Extract the (X, Y) coordinate from the center of the cell holding the provided text.  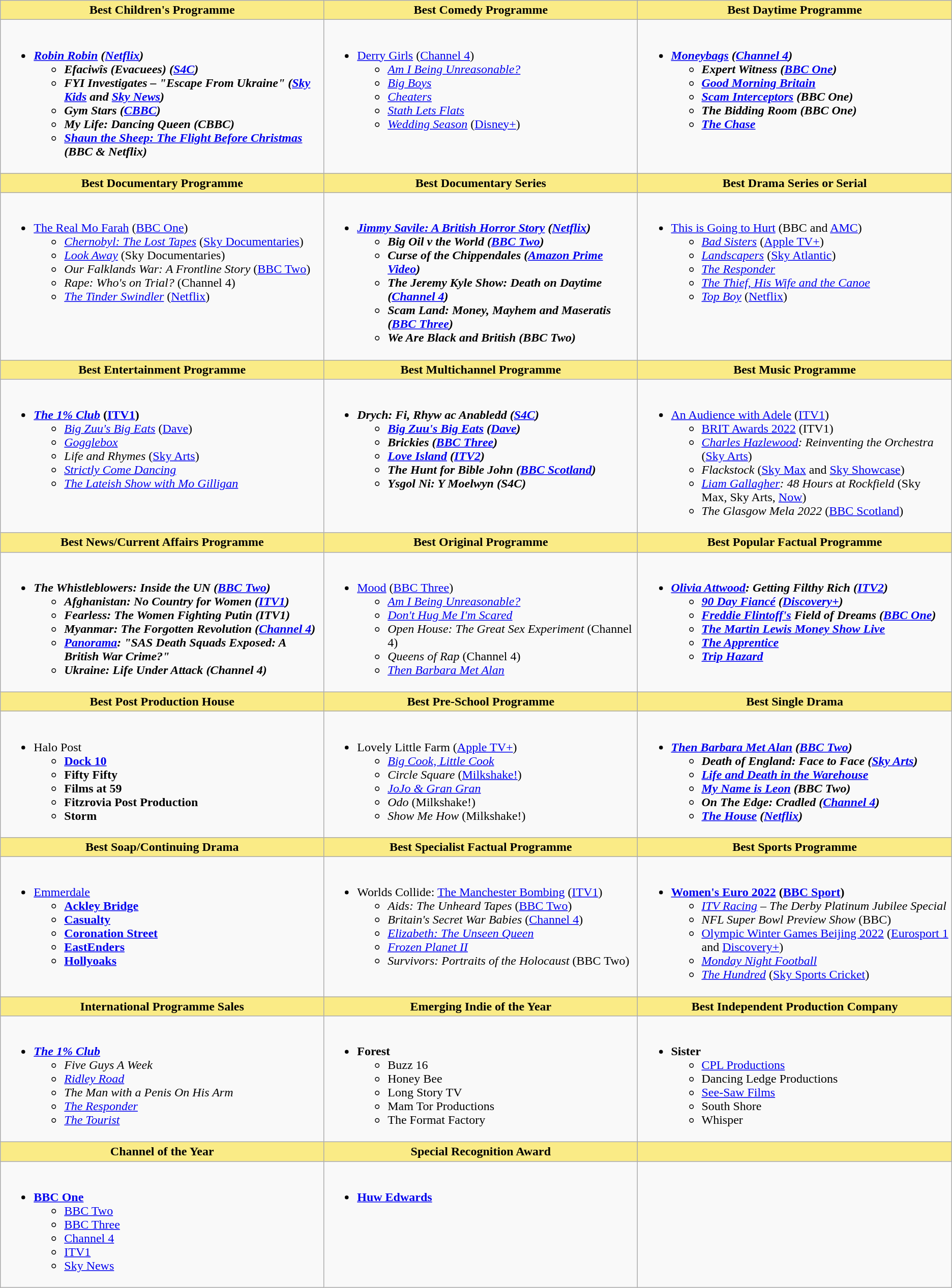
Best Specialist Factual Programme (481, 847)
This is Going to Hurt (BBC and AMC)Bad Sisters (Apple TV+)Landscapers (Sky Atlantic)The ResponderThe Thief, His Wife and the CanoeTop Boy (Netflix) (794, 277)
Best Entertainment Programme (162, 370)
Best Comedy Programme (481, 10)
Moneybags (Channel 4)Expert Witness (BBC One)Good Morning BritainScam Interceptors (BBC One)The Bidding Room (BBC One)The Chase (794, 97)
Best Independent Production Company (794, 1006)
Derry Girls (Channel 4)Am I Being Unreasonable?Big BoysCheatersStath Lets FlatsWedding Season (Disney+) (481, 97)
Special Recognition Award (481, 1152)
Best Post Production House (162, 701)
The 1% ClubFive Guys A WeekRidley RoadThe Man with a Penis On His ArmThe ResponderThe Tourist (162, 1079)
Emerging Indie of the Year (481, 1006)
Best Documentary Series (481, 183)
Best Children's Programme (162, 10)
Huw Edwards (481, 1224)
SisterCPL ProductionsDancing Ledge ProductionsSee-Saw FilmsSouth ShoreWhisper (794, 1079)
Best Pre-School Programme (481, 701)
ForestBuzz 16Honey BeeLong Story TVMam Tor ProductionsThe Format Factory (481, 1079)
Best Single Drama (794, 701)
International Programme Sales (162, 1006)
Lovely Little Farm (Apple TV+)Big Cook, Little CookCircle Square (Milkshake!)JoJo & Gran GranOdo (Milkshake!)Show Me How (Milkshake!) (481, 774)
Best Music Programme (794, 370)
Best Soap/Continuing Drama (162, 847)
Best Documentary Programme (162, 183)
BBC OneBBC TwoBBC ThreeChannel 4ITV1Sky News (162, 1224)
Best Multichannel Programme (481, 370)
Channel of the Year (162, 1152)
The 1% Club (ITV1)Big Zuu's Big Eats (Dave)GoggleboxLife and Rhymes (Sky Arts)Strictly Come DancingThe Lateish Show with Mo Gilligan (162, 456)
Best Drama Series or Serial (794, 183)
Halo PostDock 10Fifty FiftyFilms at 59Fitzrovia Post ProductionStorm (162, 774)
Best Original Programme (481, 542)
Best News/Current Affairs Programme (162, 542)
Best Daytime Programme (794, 10)
Best Sports Programme (794, 847)
Best Popular Factual Programme (794, 542)
EmmerdaleAckley BridgeCasualtyCoronation StreetEastEndersHollyoaks (162, 926)
